Locate the cell with the specified text and output its [x, y] center coordinate. 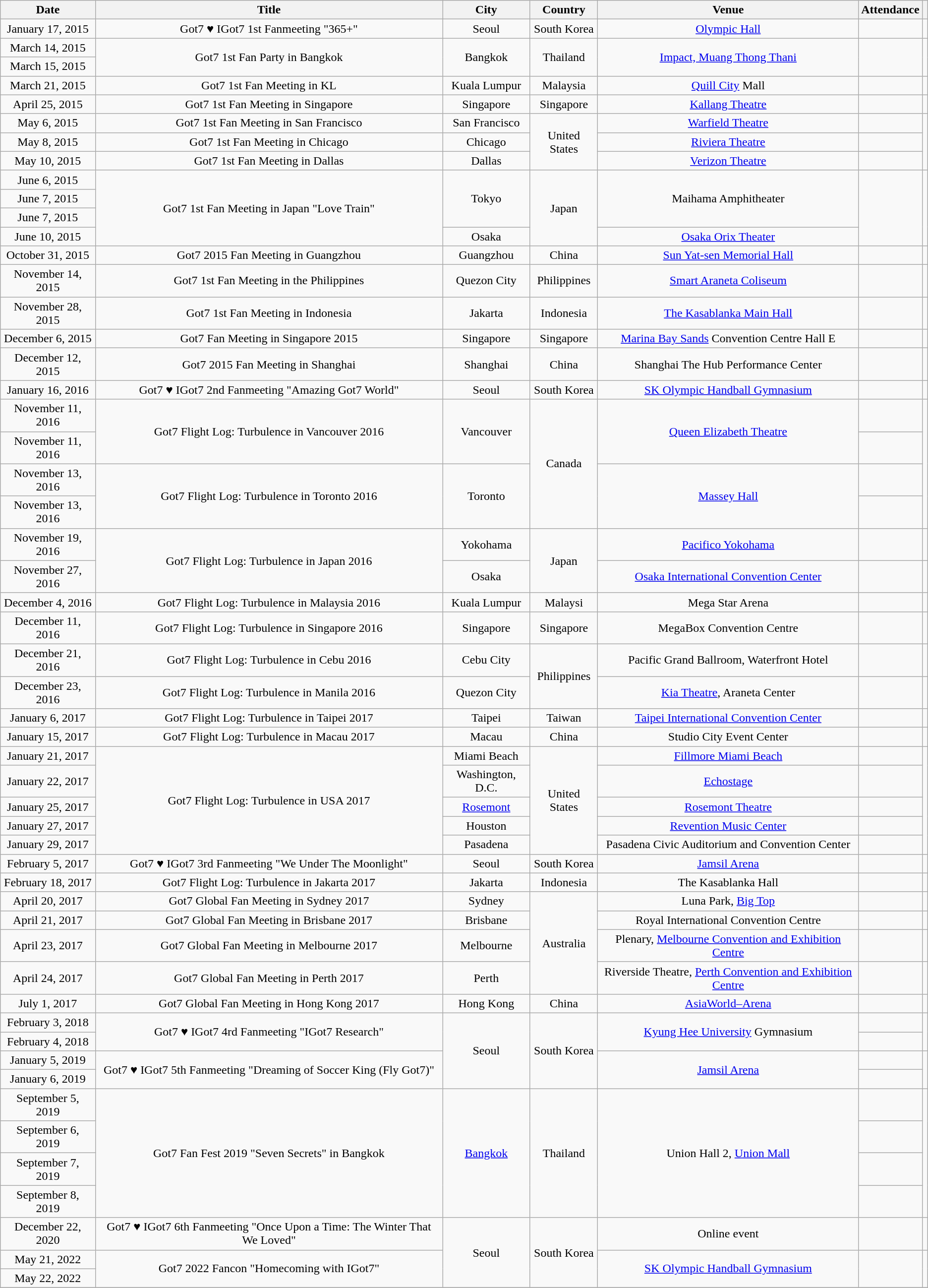
September 8, 2019 [48, 1201]
April 25, 2015 [48, 104]
Union Hall 2, Union Mall [728, 1153]
January 21, 2017 [48, 756]
Got7 2022 Fancon "Homecoming with IGot7" [269, 1269]
Tokyo [486, 198]
Echostage [728, 782]
March 14, 2015 [48, 48]
Attendance [890, 10]
January 6, 2019 [48, 1079]
Got7 Flight Log: Turbulence in Malaysia 2016 [269, 602]
Vancouver [486, 431]
Got7 1st Fan Meeting in the Philippines [269, 281]
May 21, 2022 [48, 1259]
February 3, 2018 [48, 1022]
November 19, 2016 [48, 545]
Smart Araneta Coliseum [728, 281]
Shanghai [486, 364]
Dallas [486, 161]
Got7 Global Fan Meeting in Melbourne 2017 [269, 945]
Got7 Global Fan Meeting in Sydney 2017 [269, 901]
Studio City Event Center [728, 737]
Pasadena Civic Auditorium and Convention Center [728, 845]
December 6, 2015 [48, 339]
Royal International Convention Centre [728, 920]
Cebu City [486, 660]
May 22, 2022 [48, 1278]
Got7 Fan Fest 2019 "Seven Secrets" in Bangkok [269, 1153]
Macau [486, 737]
Osaka International Convention Center [728, 576]
Malaysia [564, 85]
City [486, 10]
Got7 1st Fan Meeting in Singapore [269, 104]
Guangzhou [486, 255]
Got7 ♥︎ IGot7 2nd Fanmeeting "Amazing Got7 World" [269, 390]
Got7 1st Fan Meeting in KL [269, 85]
The Kasablanka Main Hall [728, 313]
Rosemont Theatre [728, 807]
Yokohama [486, 545]
Got7 Global Fan Meeting in Brisbane 2017 [269, 920]
Pasadena [486, 845]
Got7 2015 Fan Meeting in Shanghai [269, 364]
Got7 ♥︎ IGot7 1st Fanmeeting "365+" [269, 29]
Pacifico Yokohama [728, 545]
Got7 Flight Log: Turbulence in Taipei 2017 [269, 718]
Shanghai The Hub Performance Center [728, 364]
Title [269, 10]
May 6, 2015 [48, 123]
Chicago [486, 142]
Taipei International Convention Center [728, 718]
Got7 Flight Log: Turbulence in Cebu 2016 [269, 660]
Queen Elizabeth Theatre [728, 431]
Country [564, 10]
Plenary, Melbourne Convention and Exhibition Centre [728, 945]
Malaysi [564, 602]
Sydney [486, 901]
Hong Kong [486, 1003]
The Kasablanka Hall [728, 882]
Got7 Flight Log: Turbulence in Japan 2016 [269, 560]
Kallang Theatre [728, 104]
Got7 Flight Log: Turbulence in Singapore 2016 [269, 628]
Kia Theatre, Araneta Center [728, 692]
September 6, 2019 [48, 1137]
Got7 1st Fan Meeting in Japan "Love Train" [269, 208]
Got7 ♥︎ IGot7 5th Fanmeeting "Dreaming of Soccer King (Fly Got7)" [269, 1070]
Got7 1st Fan Meeting in Dallas [269, 161]
January 5, 2019 [48, 1060]
January 6, 2017 [48, 718]
February 5, 2017 [48, 863]
December 21, 2016 [48, 660]
Got7 Flight Log: Turbulence in USA 2017 [269, 800]
April 20, 2017 [48, 901]
Mega Star Arena [728, 602]
June 6, 2015 [48, 180]
November 27, 2016 [48, 576]
Got7 ♥︎ IGot7 4rd Fanmeeting "IGot7 Research" [269, 1032]
Taiwan [564, 718]
January 29, 2017 [48, 845]
September 5, 2019 [48, 1105]
Brisbane [486, 920]
September 7, 2019 [48, 1169]
Houston [486, 826]
July 1, 2017 [48, 1003]
Quill City Mall [728, 85]
Taipei [486, 718]
Sun Yat-sen Memorial Hall [728, 255]
Perth [486, 978]
Luna Park, Big Top [728, 901]
Kyung Hee University Gymnasium [728, 1032]
Date [48, 10]
Got7 Global Fan Meeting in Perth 2017 [269, 978]
November 14, 2015 [48, 281]
Massey Hall [728, 496]
October 31, 2015 [48, 255]
March 21, 2015 [48, 85]
April 23, 2017 [48, 945]
December 12, 2015 [48, 364]
Rosemont [486, 807]
March 15, 2015 [48, 66]
Got7 1st Fan Meeting in San Francisco [269, 123]
Riverside Theatre, Perth Convention and Exhibition Centre [728, 978]
Got7 ♥︎ IGot7 3rd Fanmeeting "We Under The Moonlight" [269, 863]
Australia [564, 943]
Got7 Flight Log: Turbulence in Manila 2016 [269, 692]
December 11, 2016 [48, 628]
May 10, 2015 [48, 161]
Online event [728, 1234]
Revention Music Center [728, 826]
November 28, 2015 [48, 313]
Maihama Amphitheater [728, 198]
April 21, 2017 [48, 920]
December 22, 2020 [48, 1234]
Got7 Fan Meeting in Singapore 2015 [269, 339]
Verizon Theatre [728, 161]
Olympic Hall [728, 29]
AsiaWorld–Arena [728, 1003]
Pacific Grand Ballroom, Waterfront Hotel [728, 660]
Marina Bay Sands Convention Centre Hall E [728, 339]
January 16, 2016 [48, 390]
Got7 Global Fan Meeting in Hong Kong 2017 [269, 1003]
January 17, 2015 [48, 29]
MegaBox Convention Centre [728, 628]
December 23, 2016 [48, 692]
Warfield Theatre [728, 123]
Got7 Flight Log: Turbulence in Toronto 2016 [269, 496]
February 4, 2018 [48, 1041]
Venue [728, 10]
San Francisco [486, 123]
May 8, 2015 [48, 142]
January 25, 2017 [48, 807]
April 24, 2017 [48, 978]
Toronto [486, 496]
Riviera Theatre [728, 142]
Got7 Flight Log: Turbulence in Vancouver 2016 [269, 431]
Fillmore Miami Beach [728, 756]
Impact, Muang Thong Thani [728, 57]
Washington, D.C. [486, 782]
Got7 2015 Fan Meeting in Guangzhou [269, 255]
December 4, 2016 [48, 602]
Got7 1st Fan Meeting in Chicago [269, 142]
Got7 ♥︎ IGot7 6th Fanmeeting "Once Upon a Time: The Winter That We Loved" [269, 1234]
Miami Beach [486, 756]
January 22, 2017 [48, 782]
Osaka Orix Theater [728, 237]
January 15, 2017 [48, 737]
June 10, 2015 [48, 237]
Got7 Flight Log: Turbulence in Macau 2017 [269, 737]
Got7 1st Fan Meeting in Indonesia [269, 313]
January 27, 2017 [48, 826]
February 18, 2017 [48, 882]
Got7 Flight Log: Turbulence in Jakarta 2017 [269, 882]
Melbourne [486, 945]
Canada [564, 464]
Got7 1st Fan Party in Bangkok [269, 57]
